For the text-containing cell, return its midpoint in [X, Y] coordinate format. 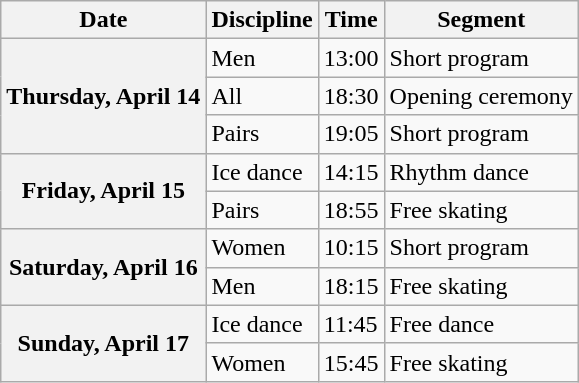
Opening ceremony [481, 96]
Friday, April 15 [104, 191]
18:30 [351, 96]
Date [104, 20]
19:05 [351, 134]
Free dance [481, 324]
All [262, 96]
Discipline [262, 20]
13:00 [351, 58]
Thursday, April 14 [104, 96]
10:15 [351, 248]
Segment [481, 20]
Rhythm dance [481, 172]
18:15 [351, 286]
Saturday, April 16 [104, 267]
14:15 [351, 172]
18:55 [351, 210]
11:45 [351, 324]
Sunday, April 17 [104, 343]
Time [351, 20]
15:45 [351, 362]
